Provide the (x, y) coordinate of the cell's center where the given text is located.  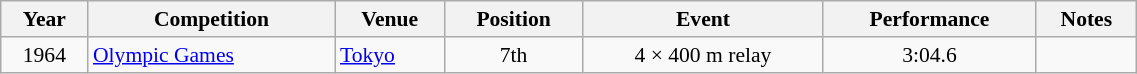
Event (703, 19)
3:04.6 (930, 55)
Venue (390, 19)
Notes (1086, 19)
Performance (930, 19)
Year (44, 19)
Olympic Games (212, 55)
1964 (44, 55)
4 × 400 m relay (703, 55)
Tokyo (390, 55)
Position (513, 19)
7th (513, 55)
Competition (212, 19)
